Pinpoint the cell where the given text exists, returning its [x, y] midpoint coordinate. 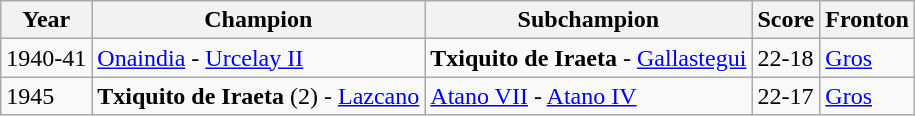
Txiquito de Iraeta (2) - Lazcano [258, 96]
Txiquito de Iraeta - Gallastegui [588, 58]
Year [46, 20]
Onaindia - Urcelay II [258, 58]
22-17 [786, 96]
Subchampion [588, 20]
Atano VII - Atano IV [588, 96]
Fronton [868, 20]
Score [786, 20]
1940-41 [46, 58]
Champion [258, 20]
1945 [46, 96]
22-18 [786, 58]
